Find where the given text appears and provide that cell's center as [x, y] coordinate. 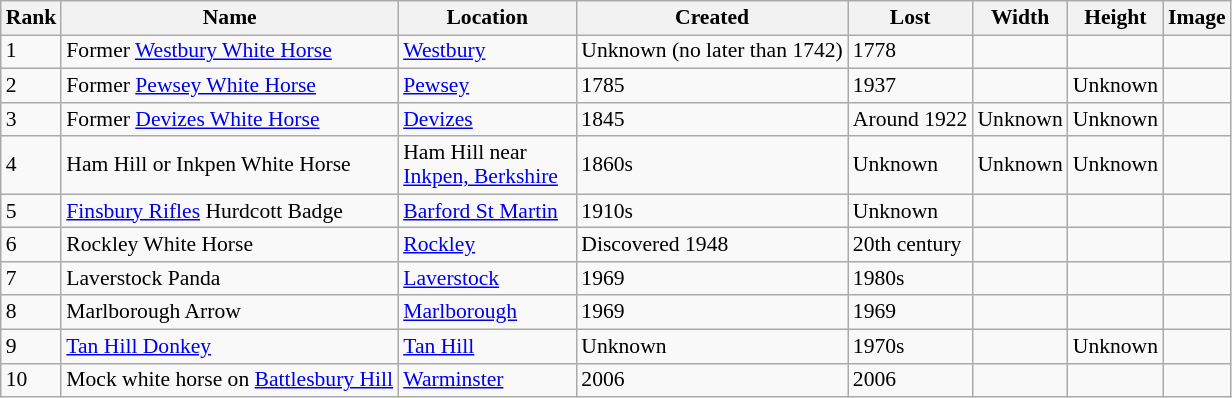
6 [32, 245]
1785 [712, 86]
Former Pewsey White Horse [230, 86]
3 [32, 120]
1 [32, 52]
Former Westbury White Horse [230, 52]
Ham Hill or Inkpen White Horse [230, 166]
Laverstock [487, 279]
Lost [910, 18]
Rank [32, 18]
Devizes [487, 120]
Pewsey [487, 86]
Finsbury Rifles Hurdcott Badge [230, 211]
Tan Hill [487, 347]
Location [487, 18]
10 [32, 381]
1860s [712, 166]
Rockley [487, 245]
Ham Hill near Inkpen, Berkshire [487, 166]
Westbury [487, 52]
Name [230, 18]
4 [32, 166]
Laverstock Panda [230, 279]
Created [712, 18]
Unknown (no later than 1742) [712, 52]
Warminster [487, 381]
7 [32, 279]
Former Devizes White Horse [230, 120]
Width [1020, 18]
Height [1116, 18]
1937 [910, 86]
1910s [712, 211]
9 [32, 347]
Tan Hill Donkey [230, 347]
Barford St Martin [487, 211]
1778 [910, 52]
Rockley White Horse [230, 245]
5 [32, 211]
8 [32, 313]
Around 1922 [910, 120]
20th century [910, 245]
2 [32, 86]
1970s [910, 347]
1980s [910, 279]
Mock white horse on Battlesbury Hill [230, 381]
Discovered 1948 [712, 245]
1845 [712, 120]
Marlborough Arrow [230, 313]
Marlborough [487, 313]
Image [1197, 18]
